Return the [X, Y] coordinate for the center point of the cell that contains the specified text.  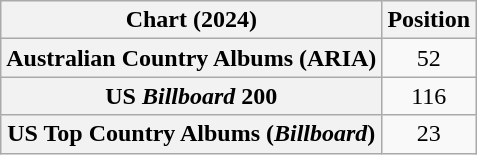
23 [429, 134]
US Billboard 200 [192, 96]
US Top Country Albums (Billboard) [192, 134]
52 [429, 58]
116 [429, 96]
Position [429, 20]
Australian Country Albums (ARIA) [192, 58]
Chart (2024) [192, 20]
